Pinpoint the cell where the given text exists, returning its (X, Y) midpoint coordinate. 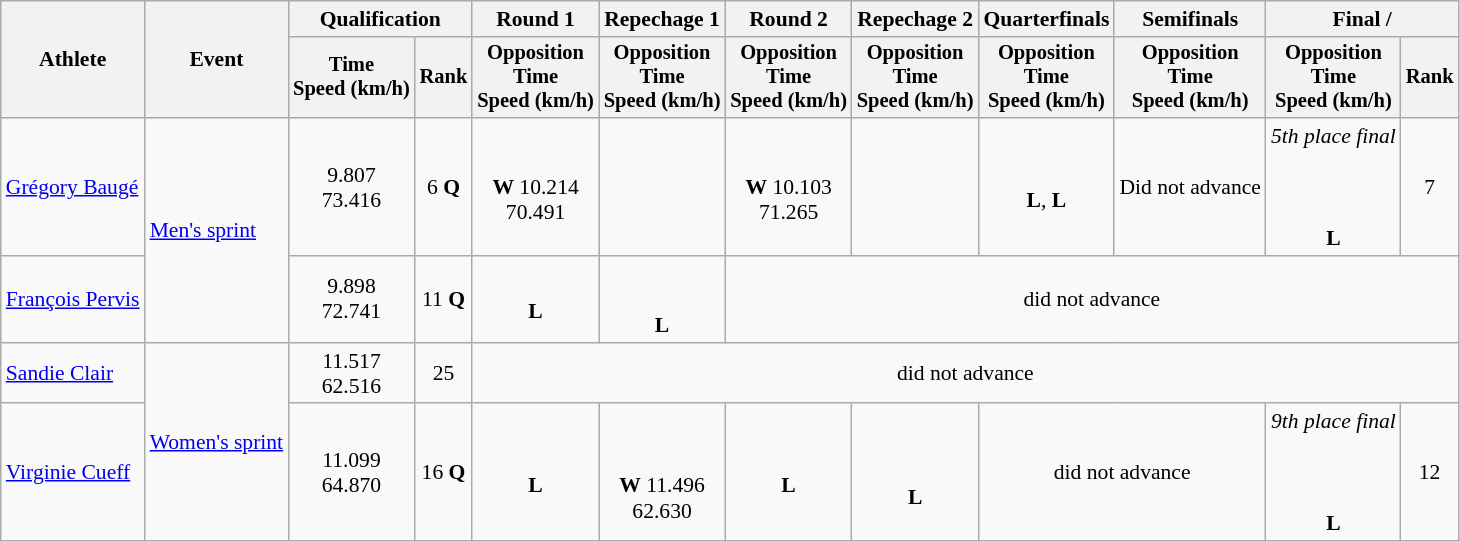
Women's sprint (217, 442)
9th place finalL (1334, 473)
Event (217, 60)
Did not advance (1190, 187)
W 10.21470.491 (536, 187)
Sandie Clair (73, 374)
TimeSpeed (km/h) (352, 78)
25 (444, 374)
Semifinals (1190, 19)
9.89872.741 (352, 300)
6 Q (444, 187)
W 11.49662.630 (662, 473)
Athlete (73, 60)
Quarterfinals (1046, 19)
11.09964.870 (352, 473)
François Pervis (73, 300)
Virginie Cueff (73, 473)
Round 1 (536, 19)
9.80773.416 (352, 187)
5th place finalL (1334, 187)
Repechage 2 (916, 19)
Men's sprint (217, 230)
7 (1430, 187)
Round 2 (788, 19)
Repechage 1 (662, 19)
Final / (1362, 19)
16 Q (444, 473)
L, L (1046, 187)
W 10.10371.265 (788, 187)
11 Q (444, 300)
11.51762.516 (352, 374)
Grégory Baugé (73, 187)
12 (1430, 473)
Qualification (380, 19)
